Provide the [X, Y] coordinate of the cell's center where the given text is located.  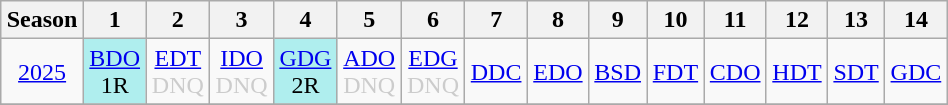
FDT [676, 72]
11 [735, 20]
Season [42, 20]
SDT [856, 72]
13 [856, 20]
HDT [796, 72]
2 [178, 20]
EDTDNQ [178, 72]
4 [306, 20]
2025 [42, 72]
BDO1R [114, 72]
8 [558, 20]
5 [369, 20]
IDODNQ [242, 72]
10 [676, 20]
3 [242, 20]
DDC [496, 72]
EDO [558, 72]
GDG2R [306, 72]
12 [796, 20]
14 [916, 20]
7 [496, 20]
1 [114, 20]
ADODNQ [369, 72]
GDC [916, 72]
6 [433, 20]
9 [617, 20]
BSD [617, 72]
EDGDNQ [433, 72]
CDO [735, 72]
